Provide the [X, Y] coordinate of the cell's center where the given text is located.  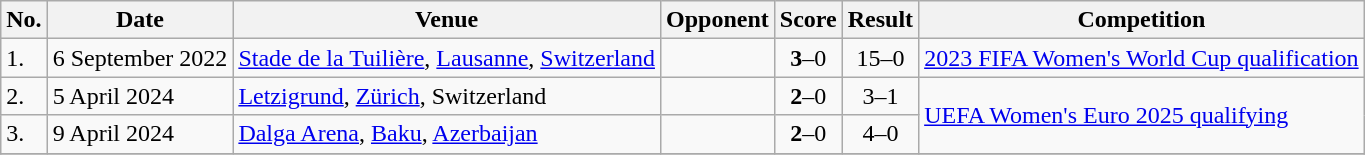
UEFA Women's Euro 2025 qualifying [1142, 115]
Dalga Arena, Baku, Azerbaijan [447, 134]
No. [24, 20]
Score [808, 20]
4–0 [880, 134]
15–0 [880, 58]
Venue [447, 20]
5 April 2024 [140, 96]
2. [24, 96]
Opponent [717, 20]
Stade de la Tuilière, Lausanne, Switzerland [447, 58]
1. [24, 58]
3–0 [808, 58]
Date [140, 20]
6 September 2022 [140, 58]
Competition [1142, 20]
9 April 2024 [140, 134]
Result [880, 20]
2023 FIFA Women's World Cup qualification [1142, 58]
Letzigrund, Zürich, Switzerland [447, 96]
3–1 [880, 96]
3. [24, 134]
